For the text-containing cell, return its midpoint in [x, y] coordinate format. 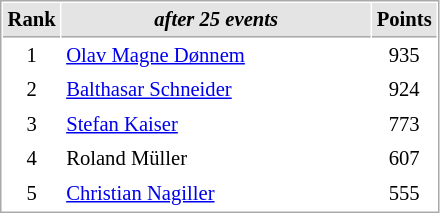
935 [404, 56]
607 [404, 158]
Stefan Kaiser [216, 124]
Balthasar Schneider [216, 90]
3 [32, 124]
Christian Nagiller [216, 194]
Points [404, 20]
1 [32, 56]
Roland Müller [216, 158]
Rank [32, 20]
2 [32, 90]
4 [32, 158]
924 [404, 90]
Olav Magne Dønnem [216, 56]
773 [404, 124]
5 [32, 194]
555 [404, 194]
after 25 events [216, 20]
